Detect which cell encompasses the target text, then output its (X, Y) center coordinate. 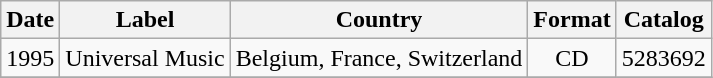
Format (572, 20)
Label (145, 20)
Belgium, France, Switzerland (379, 58)
5283692 (664, 58)
Date (30, 20)
Country (379, 20)
1995 (30, 58)
Universal Music (145, 58)
Catalog (664, 20)
CD (572, 58)
